Provide the (x, y) coordinate of the cell's center where the given text is located.  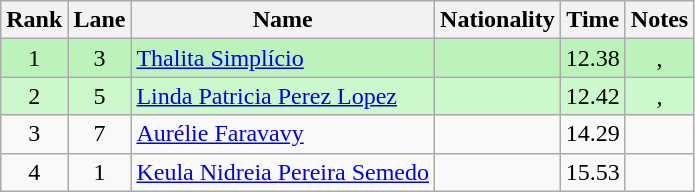
Time (592, 20)
Rank (34, 20)
Aurélie Faravavy (283, 134)
15.53 (592, 172)
Linda Patricia Perez Lopez (283, 96)
Notes (659, 20)
4 (34, 172)
12.42 (592, 96)
7 (100, 134)
14.29 (592, 134)
Thalita Simplício (283, 58)
Lane (100, 20)
Name (283, 20)
12.38 (592, 58)
5 (100, 96)
2 (34, 96)
Keula Nidreia Pereira Semedo (283, 172)
Nationality (498, 20)
